Find where the given text appears and provide that cell's center as (X, Y) coordinate. 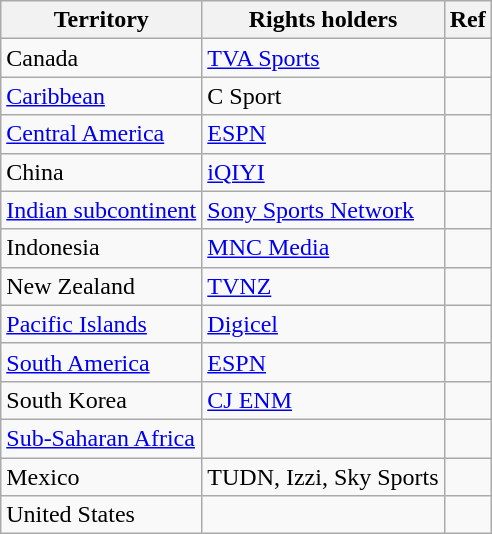
Ref (468, 20)
TUDN, Izzi, Sky Sports (323, 477)
Sony Sports Network (323, 210)
Territory (102, 20)
C Sport (323, 96)
iQIYI (323, 172)
TVA Sports (323, 58)
South America (102, 362)
Pacific Islands (102, 324)
Indonesia (102, 248)
Indian subcontinent (102, 210)
TVNZ (323, 286)
Digicel (323, 324)
New Zealand (102, 286)
MNC Media (323, 248)
China (102, 172)
Central America (102, 134)
Canada (102, 58)
Sub-Saharan Africa (102, 438)
United States (102, 515)
Rights holders (323, 20)
CJ ENM (323, 400)
South Korea (102, 400)
Caribbean (102, 96)
Mexico (102, 477)
